Output the [x, y] coordinate of the center of the cell containing the given text.  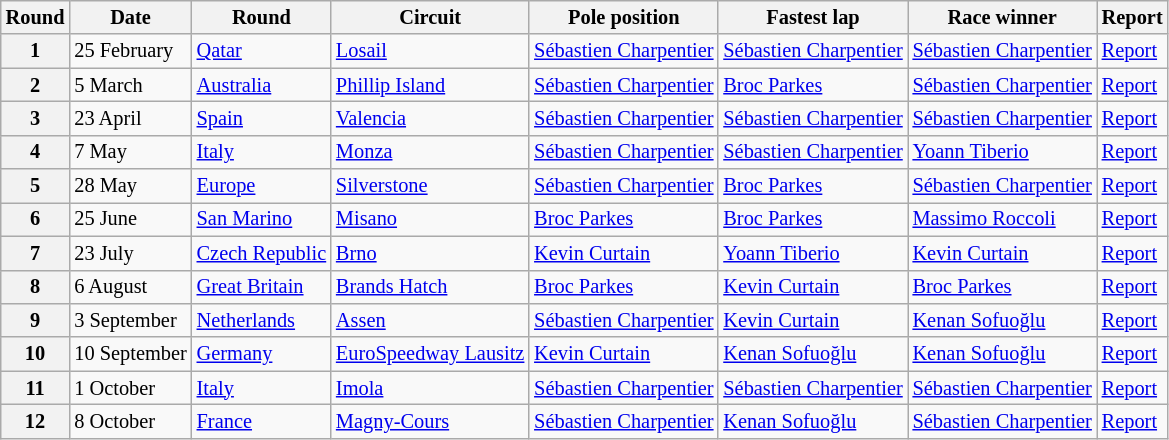
5 [36, 186]
EuroSpeedway Lausitz [430, 354]
23 April [130, 118]
San Marino [262, 219]
Misano [430, 219]
Brno [430, 253]
Germany [262, 354]
Australia [262, 85]
23 July [130, 253]
11 [36, 388]
6 [36, 219]
1 [36, 51]
Spain [262, 118]
10 September [130, 354]
Assen [430, 320]
12 [36, 421]
Great Britain [262, 287]
7 [36, 253]
Date [130, 17]
Circuit [430, 17]
9 [36, 320]
Magny-Cours [430, 421]
Imola [430, 388]
2 [36, 85]
Valencia [430, 118]
Czech Republic [262, 253]
Silverstone [430, 186]
France [262, 421]
Qatar [262, 51]
Pole position [624, 17]
8 October [130, 421]
Fastest lap [812, 17]
1 October [130, 388]
4 [36, 152]
Netherlands [262, 320]
6 August [130, 287]
Massimo Roccoli [1002, 219]
Losail [430, 51]
8 [36, 287]
3 [36, 118]
5 March [130, 85]
28 May [130, 186]
25 February [130, 51]
3 September [130, 320]
Brands Hatch [430, 287]
Monza [430, 152]
7 May [130, 152]
Europe [262, 186]
10 [36, 354]
Phillip Island [430, 85]
Race winner [1002, 17]
25 June [130, 219]
